For the text-containing cell, return its midpoint in [X, Y] coordinate format. 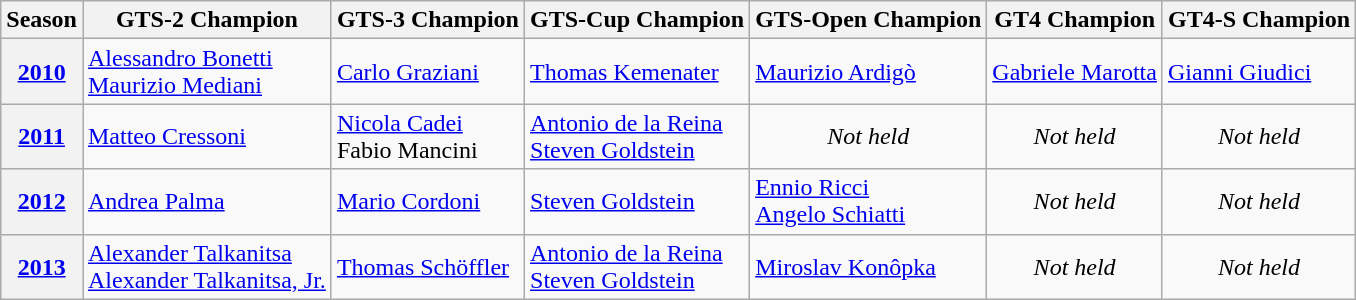
Carlo Graziani [428, 72]
Alessandro Bonetti Maurizio Mediani [206, 72]
2011 [42, 136]
GT4 Champion [1075, 20]
2013 [42, 266]
Season [42, 20]
Steven Goldstein [638, 202]
Nicola Cadei Fabio Mancini [428, 136]
2010 [42, 72]
Thomas Schöffler [428, 266]
Thomas Kemenater [638, 72]
Alexander Talkanitsa Alexander Talkanitsa, Jr. [206, 266]
GTS-Open Champion [868, 20]
GT4-S Champion [1258, 20]
Matteo Cressoni [206, 136]
Andrea Palma [206, 202]
Maurizio Ardigò [868, 72]
Miroslav Konôpka [868, 266]
GTS-2 Champion [206, 20]
GTS-Cup Champion [638, 20]
Gianni Giudici [1258, 72]
GTS-3 Champion [428, 20]
Ennio Ricci Angelo Schiatti [868, 202]
Gabriele Marotta [1075, 72]
Mario Cordoni [428, 202]
2012 [42, 202]
